Return the (X, Y) coordinate for the center point of the cell that contains the specified text.  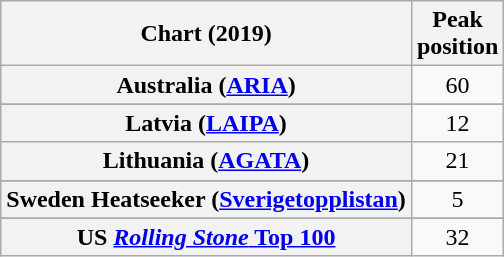
Sweden Heatseeker (Sverigetopplistan) (206, 199)
21 (457, 161)
Lithuania (AGATA) (206, 161)
32 (457, 237)
Chart (2019) (206, 34)
US Rolling Stone Top 100 (206, 237)
60 (457, 85)
12 (457, 123)
Latvia (LAIPA) (206, 123)
Peakposition (457, 34)
5 (457, 199)
Australia (ARIA) (206, 85)
